From the cell containing the given text, extract its center point as [X, Y] coordinate. 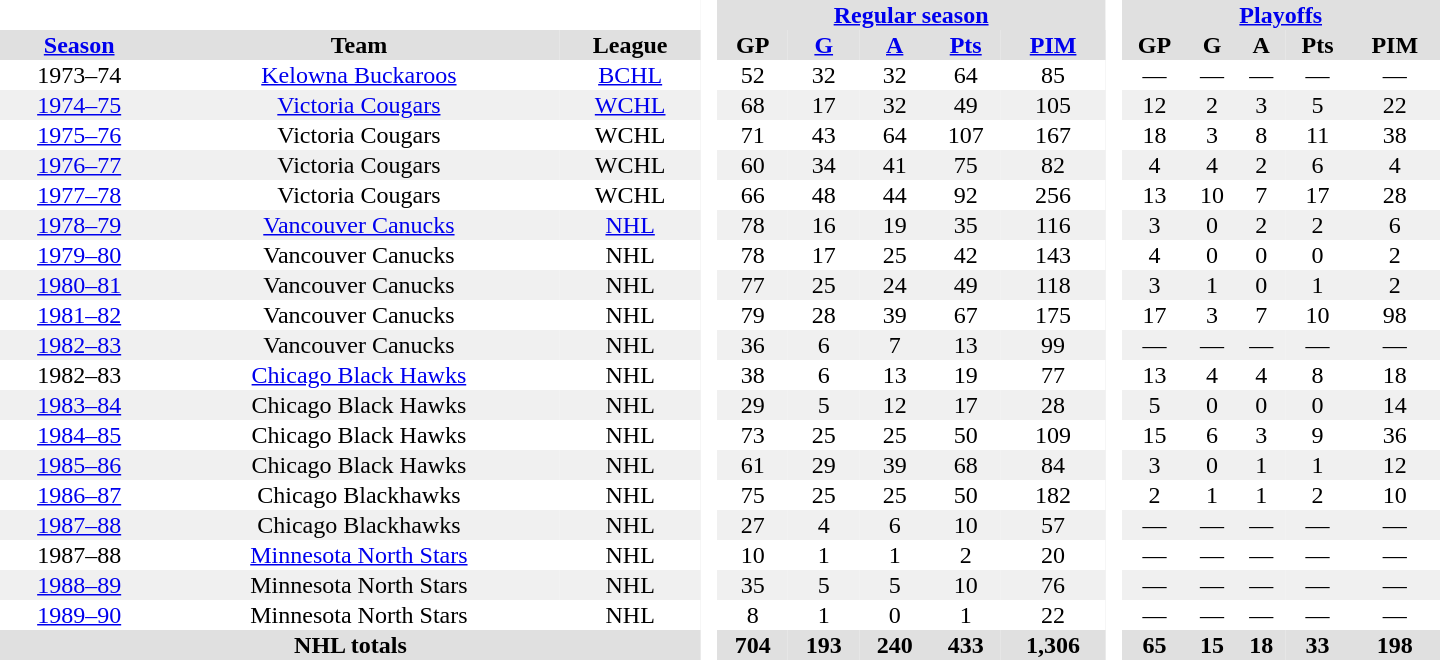
33 [1318, 645]
1978–79 [79, 225]
24 [894, 285]
1984–85 [79, 435]
1983–84 [79, 405]
1976–77 [79, 165]
61 [752, 465]
41 [894, 165]
193 [824, 645]
198 [1394, 645]
256 [1053, 195]
433 [966, 645]
66 [752, 195]
27 [752, 525]
48 [824, 195]
14 [1394, 405]
1985–86 [79, 465]
52 [752, 75]
99 [1053, 345]
1989–90 [79, 615]
182 [1053, 495]
71 [752, 135]
43 [824, 135]
44 [894, 195]
73 [752, 435]
60 [752, 165]
Season [79, 45]
57 [1053, 525]
Playoffs [1280, 15]
109 [1053, 435]
1979–80 [79, 255]
20 [1053, 555]
704 [752, 645]
NHL totals [350, 645]
1,306 [1053, 645]
143 [1053, 255]
1980–81 [79, 285]
116 [1053, 225]
BCHL [630, 75]
Regular season [911, 15]
67 [966, 315]
1977–78 [79, 195]
82 [1053, 165]
92 [966, 195]
1975–76 [79, 135]
34 [824, 165]
240 [894, 645]
76 [1053, 585]
League [630, 45]
85 [1053, 75]
118 [1053, 285]
79 [752, 315]
98 [1394, 315]
11 [1318, 135]
175 [1053, 315]
107 [966, 135]
Kelowna Buckaroos [358, 75]
1974–75 [79, 105]
16 [824, 225]
65 [1154, 645]
167 [1053, 135]
105 [1053, 105]
1988–89 [79, 585]
9 [1318, 435]
1981–82 [79, 315]
1973–74 [79, 75]
1986–87 [79, 495]
42 [966, 255]
Team [358, 45]
84 [1053, 465]
